Detect which cell encompasses the target text, then output its (X, Y) center coordinate. 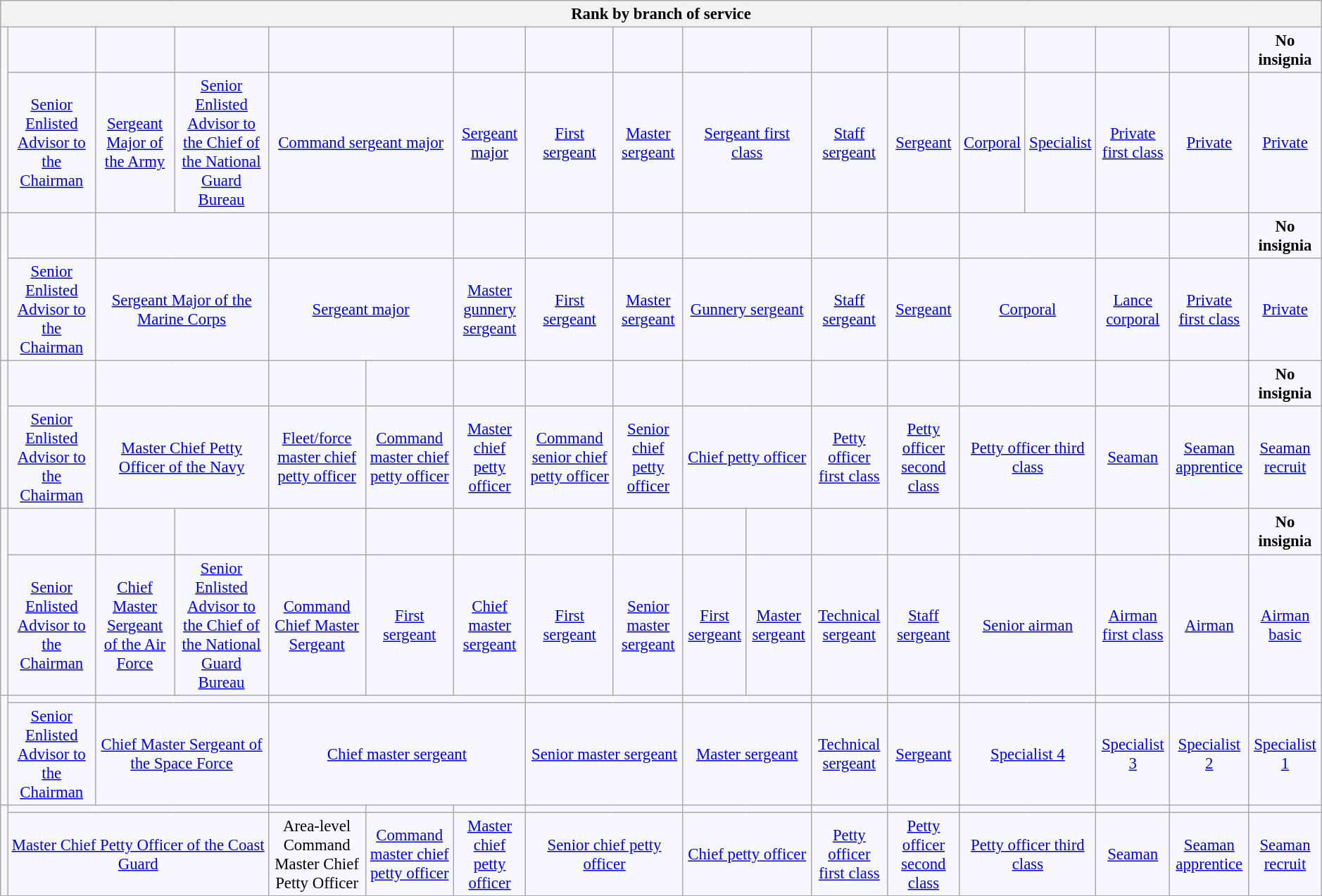
Sergeant first class (747, 143)
Master Chief Petty Officer of the Navy (182, 458)
Rank by branch of service (661, 14)
Airman (1209, 625)
Specialist 4 (1028, 754)
Lance corporal (1133, 310)
Airman first class (1133, 625)
Specialist (1060, 143)
Master gunnery sergeant (490, 310)
Command Chief Master Sergeant (317, 625)
Chief Master Sergeant of the Space Force (182, 754)
Sergeant Major of the Marine Corps (182, 310)
Chief Master Sergeant of the Air Force (135, 625)
Command sergeant major (360, 143)
Specialist 1 (1285, 754)
Area-level Command Master Chief Petty Officer (317, 854)
Command senior chief petty officer (570, 458)
Specialist 3 (1133, 754)
Master Chief Petty Officer of the Coast Guard (138, 854)
Fleet/force master chief petty officer (317, 458)
Sergeant Major of the Army (135, 143)
Gunnery sergeant (747, 310)
Senior airman (1028, 625)
Airman basic (1285, 625)
Specialist 2 (1209, 754)
